Capture the cell that displays the provided text and extract its (x, y) central coordinate. 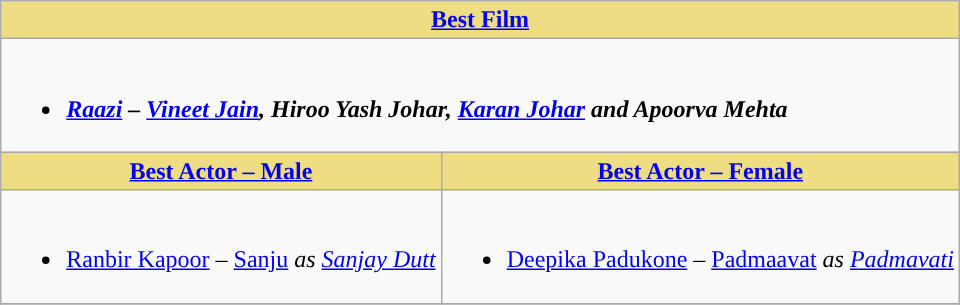
Ranbir Kapoor – Sanju as Sanjay Dutt (221, 246)
Best Film (480, 20)
Best Actor – Male (221, 171)
Deepika Padukone – Padmaavat as Padmavati (700, 246)
Raazi – Vineet Jain, Hiroo Yash Johar, Karan Johar and Apoorva Mehta (480, 96)
Best Actor – Female (700, 171)
